For the text-containing cell, return its midpoint in (X, Y) coordinate format. 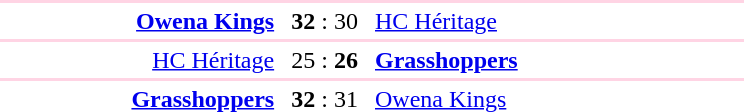
32 : 30 (325, 21)
Grasshoppers (512, 60)
25 : 26 (325, 60)
Owena Kings (138, 21)
